Output the [X, Y] coordinate of the center of the cell containing the given text.  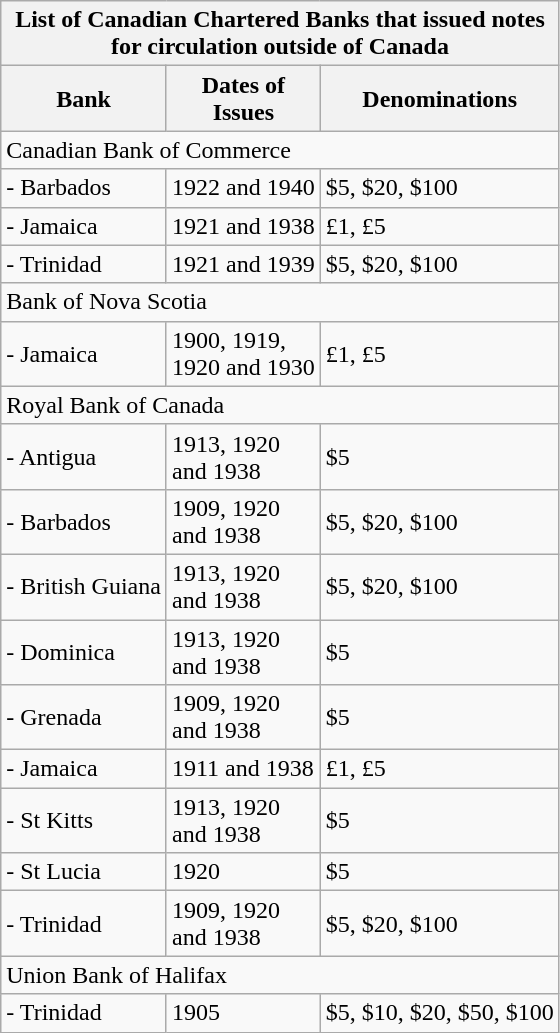
List of Canadian Chartered Banks that issued notesfor circulation outside of Canada [280, 34]
- British Guiana [84, 586]
1921 and 1938 [243, 226]
Royal Bank of Canada [280, 405]
1905 [243, 1013]
Bank of Nova Scotia [280, 302]
- Antigua [84, 456]
Canadian Bank of Commerce [280, 150]
Dates ofIssues [243, 98]
Union Bank of Halifax [280, 975]
1911 and 1938 [243, 769]
- St Kitts [84, 820]
$5, $10, $20, $50, $100 [440, 1013]
- Dominica [84, 652]
- St Lucia [84, 872]
Bank [84, 98]
Denominations [440, 98]
- Grenada [84, 718]
1921 and 1939 [243, 264]
1920 [243, 872]
1900, 1919,1920 and 1930 [243, 354]
1922 and 1940 [243, 188]
